Detect which cell encompasses the target text, then output its (x, y) center coordinate. 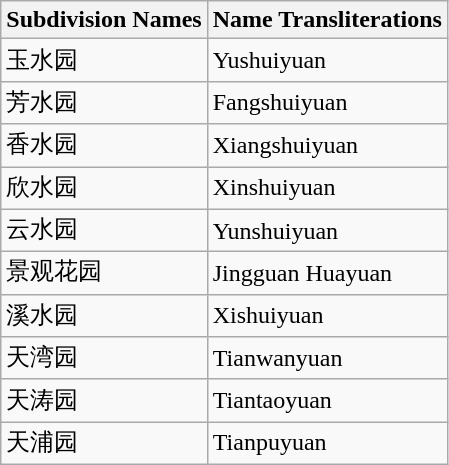
天浦园 (104, 444)
芳水园 (104, 102)
Xinshuiyuan (327, 188)
Jingguan Huayuan (327, 274)
天涛园 (104, 400)
Yunshuiyuan (327, 230)
玉水园 (104, 60)
欣水园 (104, 188)
Yushuiyuan (327, 60)
云水园 (104, 230)
景观花园 (104, 274)
溪水园 (104, 316)
Tianwanyuan (327, 358)
香水园 (104, 146)
Xiangshuiyuan (327, 146)
天湾园 (104, 358)
Name Transliterations (327, 20)
Fangshuiyuan (327, 102)
Tianpuyuan (327, 444)
Xishuiyuan (327, 316)
Tiantaoyuan (327, 400)
Subdivision Names (104, 20)
